Scan for the cell matching the given text and deliver its (X, Y) coordinate at center. 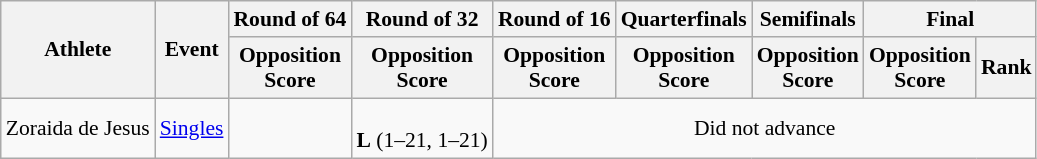
Round of 32 (422, 19)
Rank (1006, 68)
Semifinals (808, 19)
Did not advance (765, 128)
Final (950, 19)
Quarterfinals (684, 19)
L (1–21, 1–21) (422, 128)
Zoraida de Jesus (78, 128)
Athlete (78, 50)
Event (192, 50)
Singles (192, 128)
Round of 64 (290, 19)
Round of 16 (554, 19)
